For the text-containing cell, return its midpoint in [x, y] coordinate format. 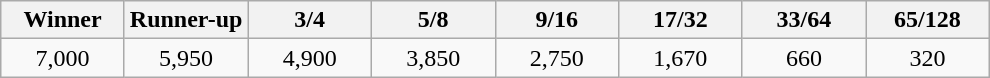
9/16 [557, 20]
65/128 [928, 20]
4,900 [310, 58]
1,670 [681, 58]
2,750 [557, 58]
Runner-up [186, 20]
17/32 [681, 20]
320 [928, 58]
5,950 [186, 58]
Winner [63, 20]
3/4 [310, 20]
660 [804, 58]
7,000 [63, 58]
33/64 [804, 20]
3,850 [433, 58]
5/8 [433, 20]
